Detect which cell encompasses the target text, then output its [x, y] center coordinate. 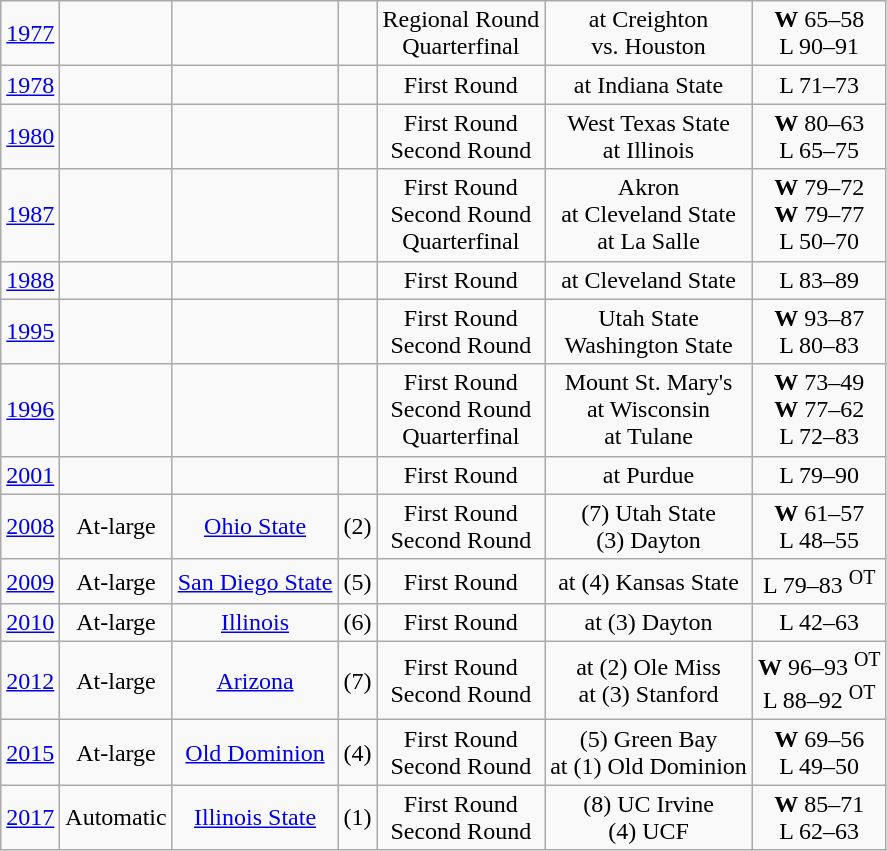
at (2) Ole Missat (3) Stanford [649, 681]
Mount St. Mary'sat Wisconsinat Tulane [649, 410]
Illinois [255, 623]
L 79–83 OT [819, 582]
1978 [30, 85]
1995 [30, 332]
2017 [30, 818]
W 69–56L 49–50 [819, 752]
at Indiana State [649, 85]
W 96–93 OTL 88–92 OT [819, 681]
Akronat Cleveland Stateat La Salle [649, 215]
Regional RoundQuarterfinal [461, 34]
Illinois State [255, 818]
(6) [358, 623]
L 79–90 [819, 475]
at Purdue [649, 475]
W 80–63L 65–75 [819, 136]
at (3) Dayton [649, 623]
West Texas Stateat Illinois [649, 136]
W 65–58L 90–91 [819, 34]
1987 [30, 215]
W 61–57L 48–55 [819, 526]
1977 [30, 34]
2012 [30, 681]
(2) [358, 526]
1980 [30, 136]
(1) [358, 818]
San Diego State [255, 582]
L 71–73 [819, 85]
(5) [358, 582]
(7) [358, 681]
L 83–89 [819, 280]
W 93–87L 80–83 [819, 332]
(5) Green Bayat (1) Old Dominion [649, 752]
1996 [30, 410]
2008 [30, 526]
(7) Utah State(3) Dayton [649, 526]
Utah StateWashington State [649, 332]
W 79–72W 79–77L 50–70 [819, 215]
at (4) Kansas State [649, 582]
2015 [30, 752]
L 42–63 [819, 623]
Old Dominion [255, 752]
W 73–49W 77–62L 72–83 [819, 410]
2009 [30, 582]
Arizona [255, 681]
2010 [30, 623]
at Cleveland State [649, 280]
Ohio State [255, 526]
(8) UC Irvine(4) UCF [649, 818]
1988 [30, 280]
2001 [30, 475]
(4) [358, 752]
W 85–71L 62–63 [819, 818]
at Creightonvs. Houston [649, 34]
Automatic [116, 818]
